Output the (x, y) coordinate of the center of the cell containing the given text.  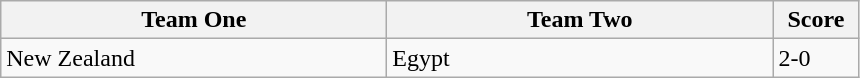
Score (816, 20)
Egypt (580, 58)
Team Two (580, 20)
New Zealand (194, 58)
2-0 (816, 58)
Team One (194, 20)
